Locate the cell with the specified text and output its [X, Y] center coordinate. 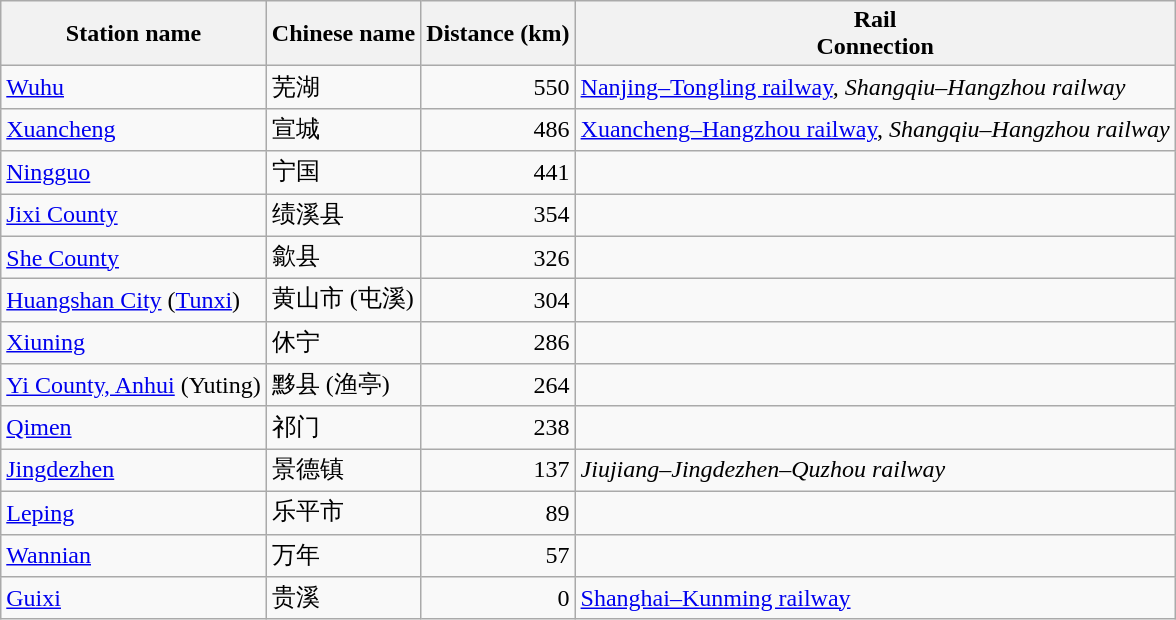
57 [498, 556]
238 [498, 428]
550 [498, 88]
黄山市 (屯溪) [343, 300]
Chinese name [343, 34]
She County [134, 258]
Jiujiang–Jingdezhen–Quzhou railway [875, 470]
芜湖 [343, 88]
Shanghai–Kunming railway [875, 598]
祁门 [343, 428]
RailConnection [875, 34]
286 [498, 342]
休宁 [343, 342]
宣城 [343, 130]
乐平市 [343, 512]
Wannian [134, 556]
486 [498, 130]
441 [498, 172]
Xiuning [134, 342]
景德镇 [343, 470]
Jixi County [134, 216]
Nanjing–Tongling railway, Shangqiu–Hangzhou railway [875, 88]
贵溪 [343, 598]
Distance (km) [498, 34]
Jingdezhen [134, 470]
326 [498, 258]
万年 [343, 556]
0 [498, 598]
Wuhu [134, 88]
Station name [134, 34]
89 [498, 512]
绩溪县 [343, 216]
Qimen [134, 428]
黟县 (渔亭) [343, 386]
Huangshan City (Tunxi) [134, 300]
宁国 [343, 172]
354 [498, 216]
Guixi [134, 598]
Yi County, Anhui (Yuting) [134, 386]
Ningguo [134, 172]
304 [498, 300]
Leping [134, 512]
Xuancheng–Hangzhou railway, Shangqiu–Hangzhou railway [875, 130]
264 [498, 386]
Xuancheng [134, 130]
歙县 [343, 258]
137 [498, 470]
